Output the (x, y) coordinate of the center of the cell containing the given text.  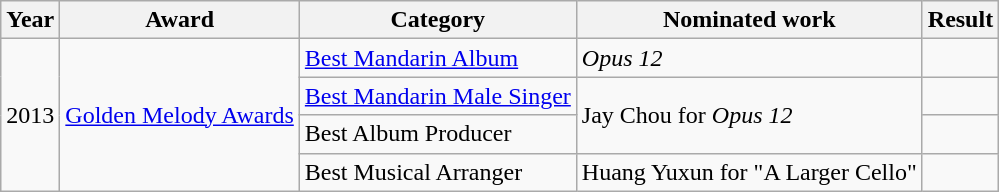
Huang Yuxun for "A Larger Cello" (749, 172)
Category (438, 20)
Golden Melody Awards (180, 115)
Best Album Producer (438, 134)
Best Mandarin Album (438, 58)
Jay Chou for Opus 12 (749, 115)
Nominated work (749, 20)
Opus 12 (749, 58)
Award (180, 20)
2013 (30, 115)
Best Musical Arranger (438, 172)
Best Mandarin Male Singer (438, 96)
Year (30, 20)
Result (960, 20)
